Find where the given text appears and provide that cell's center as [x, y] coordinate. 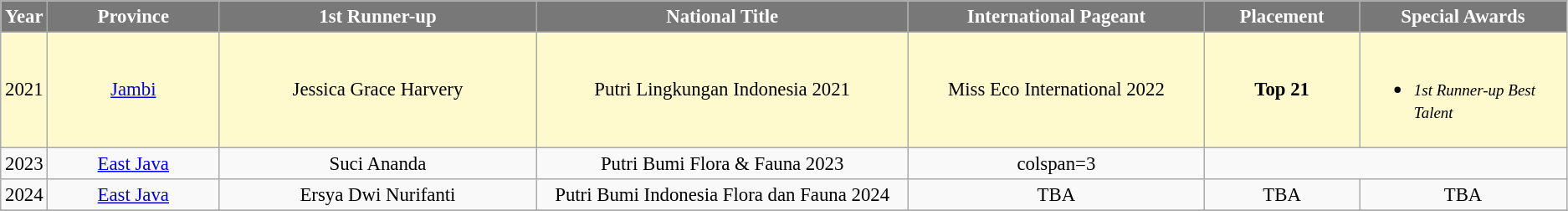
colspan=3 [1056, 163]
2024 [24, 194]
International Pageant [1056, 17]
Jessica Grace Harvery [378, 90]
1st Runner-up Best Talent [1463, 90]
Suci Ananda [378, 163]
Top 21 [1282, 90]
Special Awards [1463, 17]
Miss Eco International 2022 [1056, 90]
Putri Bumi Flora & Fauna 2023 [722, 163]
1st Runner-up [378, 17]
Jambi [134, 90]
2023 [24, 163]
National Title [722, 17]
Putri Lingkungan Indonesia 2021 [722, 90]
Placement [1282, 17]
Year [24, 17]
2021 [24, 90]
Province [134, 17]
Ersya Dwi Nurifanti [378, 194]
Putri Bumi Indonesia Flora dan Fauna 2024 [722, 194]
